From the cell containing the given text, extract its center point as (X, Y) coordinate. 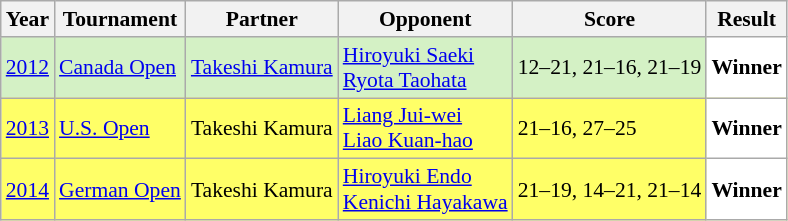
U.S. Open (120, 128)
2013 (28, 128)
Hiroyuki Saeki Ryota Taohata (426, 68)
Liang Jui-wei Liao Kuan-hao (426, 128)
Score (610, 19)
2012 (28, 68)
21–16, 27–25 (610, 128)
Opponent (426, 19)
2014 (28, 190)
Year (28, 19)
Canada Open (120, 68)
Result (746, 19)
21–19, 14–21, 21–14 (610, 190)
Partner (262, 19)
Tournament (120, 19)
12–21, 21–16, 21–19 (610, 68)
Hiroyuki Endo Kenichi Hayakawa (426, 190)
German Open (120, 190)
